Determine the (X, Y) coordinate at the center of the cell enclosing the given text.  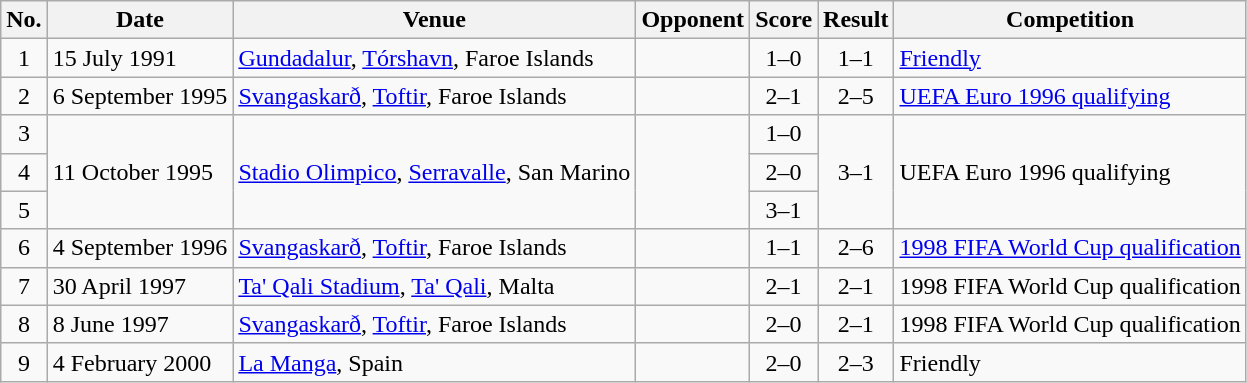
6 (24, 248)
30 April 1997 (140, 286)
4 September 1996 (140, 248)
2–3 (856, 362)
5 (24, 210)
2–5 (856, 96)
1 (24, 58)
Result (856, 20)
3 (24, 134)
11 October 1995 (140, 172)
Venue (434, 20)
9 (24, 362)
Competition (1070, 20)
La Manga, Spain (434, 362)
Opponent (693, 20)
Score (784, 20)
No. (24, 20)
8 (24, 324)
8 June 1997 (140, 324)
2 (24, 96)
4 (24, 172)
4 February 2000 (140, 362)
Date (140, 20)
Stadio Olimpico, Serravalle, San Marino (434, 172)
Gundadalur, Tórshavn, Faroe Islands (434, 58)
7 (24, 286)
2–6 (856, 248)
15 July 1991 (140, 58)
6 September 1995 (140, 96)
Ta' Qali Stadium, Ta' Qali, Malta (434, 286)
